Return [x, y] of the center of cell containing provided text 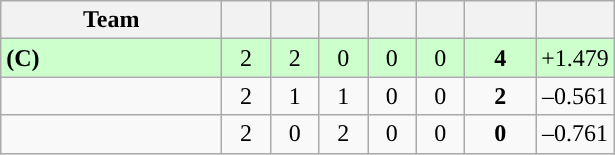
(C) [112, 58]
Team [112, 20]
–0.561 [576, 96]
4 [500, 58]
+1.479 [576, 58]
–0.761 [576, 134]
